Scan for the cell matching the given text and deliver its [x, y] coordinate at center. 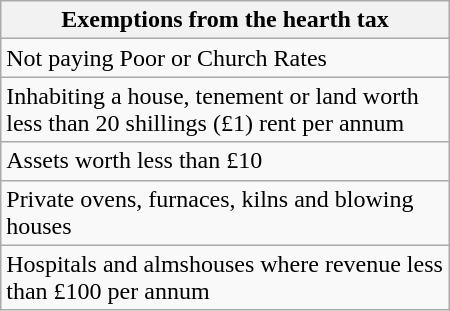
Assets worth less than £10 [225, 161]
Exemptions from the hearth tax [225, 20]
Inhabiting a house, tenement or land worth less than 20 shillings (£1) rent per annum [225, 110]
Hospitals and almshouses where revenue less than £100 per annum [225, 278]
Private ovens, furnaces, kilns and blowing houses [225, 212]
Not paying Poor or Church Rates [225, 58]
